Determine the (x, y) coordinate at the center of the cell enclosing the given text.  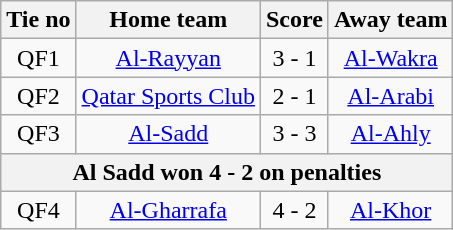
Score (294, 20)
Away team (390, 20)
Al-Ahly (390, 134)
Al Sadd won 4 - 2 on penalties (227, 172)
QF2 (38, 96)
QF4 (38, 210)
QF3 (38, 134)
3 - 1 (294, 58)
Al-Wakra (390, 58)
Qatar Sports Club (168, 96)
2 - 1 (294, 96)
Home team (168, 20)
Al-Rayyan (168, 58)
QF1 (38, 58)
3 - 3 (294, 134)
Al-Sadd (168, 134)
Tie no (38, 20)
4 - 2 (294, 210)
Al-Gharrafa (168, 210)
Al-Khor (390, 210)
Al-Arabi (390, 96)
